Pinpoint the cell where the given text exists, returning its (X, Y) midpoint coordinate. 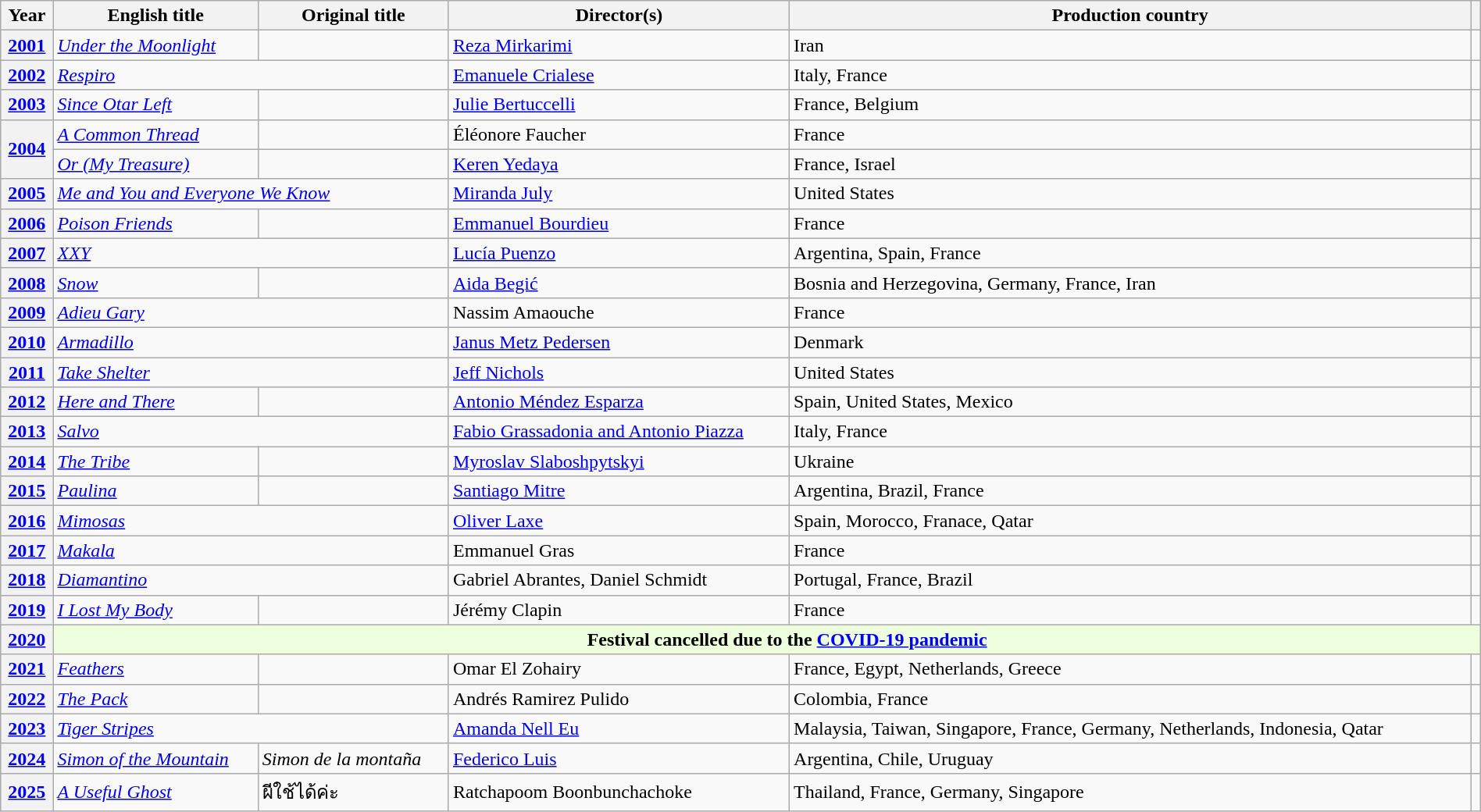
Fabio Grassadonia and Antonio Piazza (619, 432)
Under the Moonlight (155, 45)
2013 (27, 432)
Emmanuel Gras (619, 550)
Oliver Laxe (619, 521)
Aida Begić (619, 283)
A Useful Ghost (155, 792)
Original title (353, 16)
2001 (27, 45)
Ratchapoom Boonbunchachoke (619, 792)
Julie Bertuccelli (619, 105)
2008 (27, 283)
Emanuele Crialese (619, 75)
Miranda July (619, 194)
Spain, Morocco, Franace, Qatar (1130, 521)
Argentina, Spain, France (1130, 253)
ผีใช้ได้ค่ะ (353, 792)
Janus Metz Pedersen (619, 342)
2007 (27, 253)
Colombia, France (1130, 699)
Production country (1130, 16)
Simon de la montaña (353, 758)
Year (27, 16)
Take Shelter (251, 372)
Federico Luis (619, 758)
Salvo (251, 432)
XXY (251, 253)
Me and You and Everyone We Know (251, 194)
Respiro (251, 75)
2005 (27, 194)
2006 (27, 223)
Poison Friends (155, 223)
2004 (27, 149)
2002 (27, 75)
Keren Yedaya (619, 164)
Myroslav Slaboshpytskyi (619, 461)
Or (My Treasure) (155, 164)
Feathers (155, 669)
English title (155, 16)
2012 (27, 402)
2014 (27, 461)
Andrés Ramirez Pulido (619, 699)
Nassim Amaouche (619, 312)
Omar El Zohairy (619, 669)
Argentina, Brazil, France (1130, 491)
A Common Thread (155, 134)
2019 (27, 610)
Antonio Méndez Esparza (619, 402)
2018 (27, 580)
I Lost My Body (155, 610)
2025 (27, 792)
2016 (27, 521)
Jeff Nichols (619, 372)
Snow (155, 283)
2009 (27, 312)
Tiger Stripes (251, 728)
Simon of the Mountain (155, 758)
Portugal, France, Brazil (1130, 580)
Gabriel Abrantes, Daniel Schmidt (619, 580)
The Pack (155, 699)
Amanda Nell Eu (619, 728)
France, Belgium (1130, 105)
Santiago Mitre (619, 491)
Thailand, France, Germany, Singapore (1130, 792)
Spain, United States, Mexico (1130, 402)
France, Israel (1130, 164)
Lucía Puenzo (619, 253)
2010 (27, 342)
2024 (27, 758)
2011 (27, 372)
2022 (27, 699)
The Tribe (155, 461)
2021 (27, 669)
Reza Mirkarimi (619, 45)
Emmanuel Bourdieu (619, 223)
2003 (27, 105)
Armadillo (251, 342)
Iran (1130, 45)
Denmark (1130, 342)
Director(s) (619, 16)
Here and There (155, 402)
Bosnia and Herzegovina, Germany, France, Iran (1130, 283)
Malaysia, Taiwan, Singapore, France, Germany, Netherlands, Indonesia, Qatar (1130, 728)
2015 (27, 491)
Festival cancelled due to the COVID-19 pandemic (767, 639)
Adieu Gary (251, 312)
Paulina (155, 491)
Jérémy Clapin (619, 610)
2017 (27, 550)
2023 (27, 728)
2020 (27, 639)
Makala (251, 550)
Diamantino (251, 580)
France, Egypt, Netherlands, Greece (1130, 669)
Ukraine (1130, 461)
Argentina, Chile, Uruguay (1130, 758)
Éléonore Faucher (619, 134)
Since Otar Left (155, 105)
Mimosas (251, 521)
